Find where the given text appears and provide that cell's center as (x, y) coordinate. 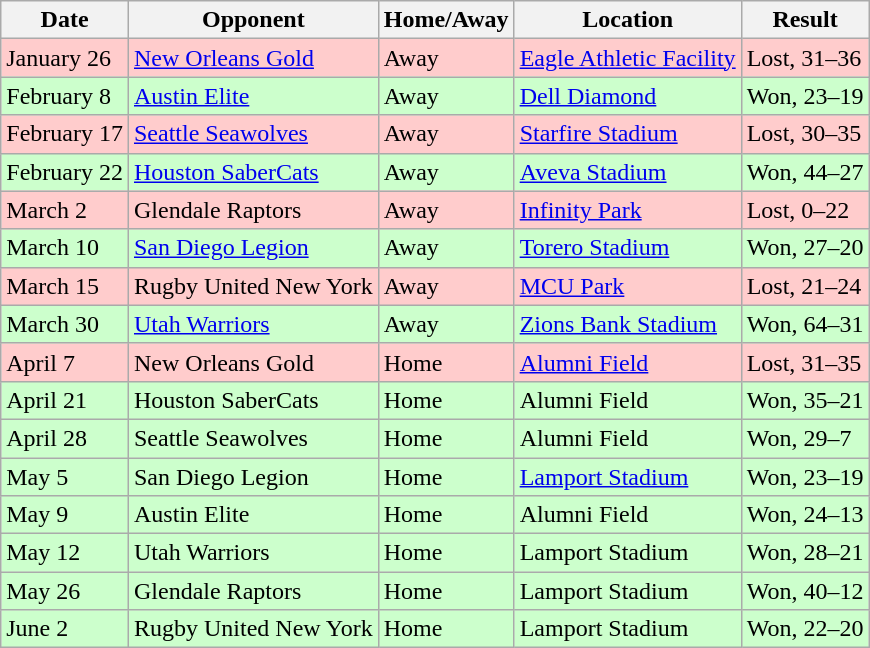
Dell Diamond (628, 96)
May 5 (65, 477)
March 10 (65, 248)
Home/Away (446, 20)
Lost, 30–35 (805, 134)
May 26 (65, 591)
February 8 (65, 96)
Won, 44–27 (805, 172)
MCU Park (628, 286)
Won, 35–21 (805, 400)
April 28 (65, 438)
Location (628, 20)
Won, 40–12 (805, 591)
Lost, 31–36 (805, 58)
February 17 (65, 134)
Eagle Athletic Facility (628, 58)
June 2 (65, 629)
Won, 22–20 (805, 629)
Infinity Park (628, 210)
Date (65, 20)
Torero Stadium (628, 248)
April 21 (65, 400)
May 12 (65, 553)
Won, 24–13 (805, 515)
Won, 27–20 (805, 248)
Won, 28–21 (805, 553)
January 26 (65, 58)
Starfire Stadium (628, 134)
April 7 (65, 362)
Zions Bank Stadium (628, 324)
March 15 (65, 286)
Opponent (253, 20)
Won, 64–31 (805, 324)
Lost, 31–35 (805, 362)
March 2 (65, 210)
February 22 (65, 172)
Result (805, 20)
Won, 29–7 (805, 438)
Lost, 21–24 (805, 286)
March 30 (65, 324)
Aveva Stadium (628, 172)
Lost, 0–22 (805, 210)
May 9 (65, 515)
